Output the (X, Y) coordinate of the center of the cell containing the given text.  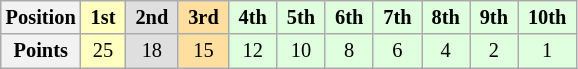
6 (397, 51)
4 (446, 51)
8 (349, 51)
1st (104, 17)
10th (547, 17)
Position (41, 17)
10 (301, 51)
8th (446, 17)
1 (547, 51)
18 (152, 51)
7th (397, 17)
2nd (152, 17)
12 (253, 51)
15 (203, 51)
9th (494, 17)
Points (41, 51)
5th (301, 17)
3rd (203, 17)
2 (494, 51)
4th (253, 17)
25 (104, 51)
6th (349, 17)
